Capture the cell that displays the provided text and extract its [x, y] central coordinate. 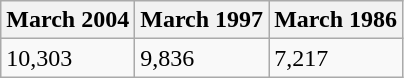
7,217 [336, 58]
10,303 [68, 58]
9,836 [202, 58]
March 1986 [336, 20]
March 2004 [68, 20]
March 1997 [202, 20]
